Find where the given text appears and provide that cell's center as [x, y] coordinate. 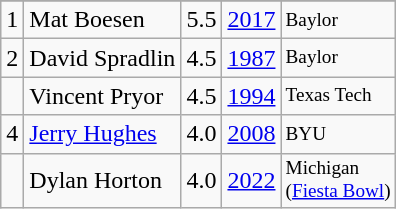
Mat Boesen [102, 20]
5.5 [202, 20]
BYU [338, 134]
1 [12, 20]
2008 [252, 134]
2 [12, 58]
David Spradlin [102, 58]
Jerry Hughes [102, 134]
1987 [252, 58]
Dylan Horton [102, 180]
2022 [252, 180]
4 [12, 134]
Texas Tech [338, 96]
1994 [252, 96]
Vincent Pryor [102, 96]
Michigan(Fiesta Bowl) [338, 180]
2017 [252, 20]
